Output the (X, Y) coordinate of the center of the cell containing the given text.  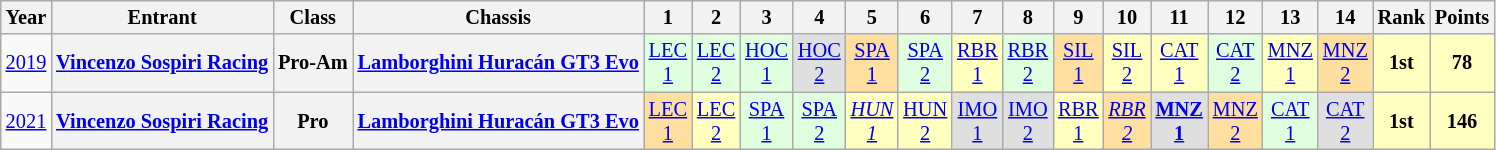
Pro (313, 121)
7 (977, 17)
HUN2 (925, 121)
SIL2 (1128, 63)
IMO2 (1028, 121)
78 (1462, 63)
IMO1 (977, 121)
Year (26, 17)
Chassis (498, 17)
11 (1180, 17)
Entrant (162, 17)
SIL1 (1078, 63)
Points (1462, 17)
4 (820, 17)
Rank (1402, 17)
8 (1028, 17)
12 (1236, 17)
10 (1128, 17)
9 (1078, 17)
5 (872, 17)
HUN1 (872, 121)
3 (766, 17)
2019 (26, 63)
HOC2 (820, 63)
14 (1346, 17)
Pro-Am (313, 63)
1 (668, 17)
2021 (26, 121)
HOC1 (766, 63)
2 (716, 17)
146 (1462, 121)
Class (313, 17)
13 (1290, 17)
6 (925, 17)
